Scan for the cell matching the given text and deliver its (x, y) coordinate at center. 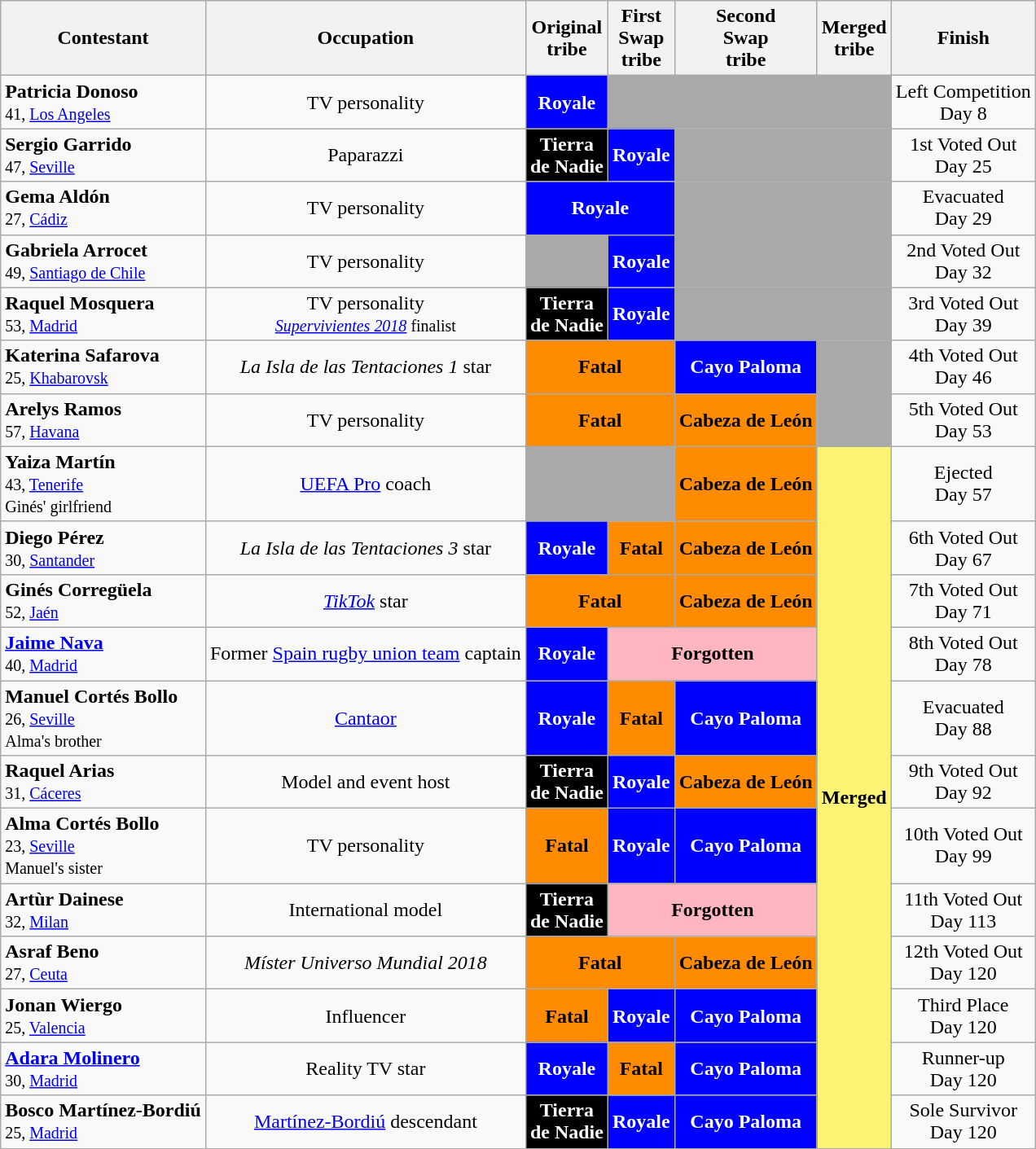
7th Voted OutDay 71 (963, 601)
Sergio Garrido47, Seville (103, 155)
EvacuatedDay 29 (963, 208)
Raquel Mosquera53, Madrid (103, 314)
12th Voted Out Day 120 (963, 963)
EvacuatedDay 88 (963, 718)
Originaltribe (567, 38)
La Isla de las Tentaciones 1 star (365, 366)
Reality TV star (365, 1068)
Merged (854, 797)
Patricia Donoso41, Los Angeles (103, 103)
6th Voted OutDay 67 (963, 547)
Contestant (103, 38)
1st Voted OutDay 25 (963, 155)
Arelys Ramos57, Havana (103, 420)
International model (365, 910)
Mergedtribe (854, 38)
SecondSwaptribe (746, 38)
4th Voted OutDay 46 (963, 366)
2nd Voted OutDay 32 (963, 261)
Cantaor (365, 718)
Jonan Wiergo25, Valencia (103, 1016)
FirstSwaptribe (641, 38)
Sole Survivor Day 120 (963, 1122)
Ginés Corregüela52, Jaén (103, 601)
EjectedDay 57 (963, 484)
La Isla de las Tentaciones 3 star (365, 547)
Jaime Nava40, Madrid (103, 653)
Diego Pérez30, Santander (103, 547)
10th Voted OutDay 99 (963, 846)
UEFA Pro coach (365, 484)
Third Place Day 120 (963, 1016)
Runner-up Day 120 (963, 1068)
8th Voted OutDay 78 (963, 653)
Artùr Dainese32, Milan (103, 910)
Bosco Martínez-Bordiú25, Madrid (103, 1122)
11th Voted Out Day 113 (963, 910)
Paparazzi (365, 155)
Gabriela Arrocet49, Santiago de Chile (103, 261)
Asraf Beno27, Ceuta (103, 963)
Míster Universo Mundial 2018 (365, 963)
TV personalitySupervivientes 2018 finalist (365, 314)
3rd Voted OutDay 39 (963, 314)
Alma Cortés Bollo23, SevilleManuel's sister (103, 846)
5th Voted OutDay 53 (963, 420)
Occupation (365, 38)
Adara Molinero30, Madrid (103, 1068)
Finish (963, 38)
Former Spain rugby union team captain (365, 653)
Gema Aldón27, Cádiz (103, 208)
Model and event host (365, 782)
Left CompetitionDay 8 (963, 103)
Katerina Safarova25, Khabarovsk (103, 366)
Manuel Cortés Bollo26, SevilleAlma's brother (103, 718)
Yaiza Martín43, TenerifeGinés' girlfriend (103, 484)
Raquel Arias31, Cáceres (103, 782)
Martínez-Bordiú descendant (365, 1122)
9th Voted OutDay 92 (963, 782)
Influencer (365, 1016)
TikTok star (365, 601)
